Search for the cell housing the specified text and yield its (X, Y) center coordinate. 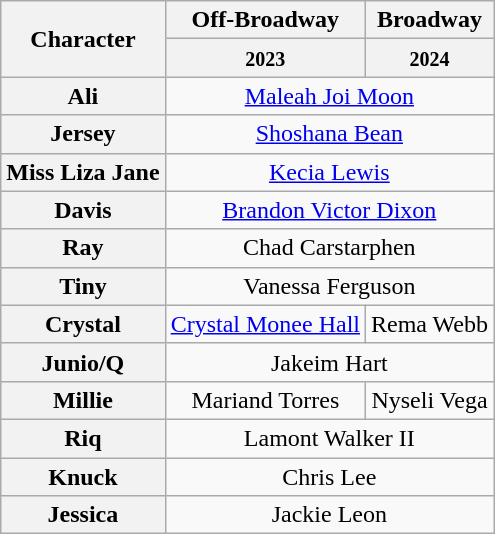
Knuck (83, 477)
Davis (83, 210)
Character (83, 39)
Broadway (430, 20)
Rema Webb (430, 324)
Chad Carstarphen (329, 248)
2023 (265, 58)
Chris Lee (329, 477)
Shoshana Bean (329, 134)
Millie (83, 400)
Lamont Walker II (329, 438)
Ali (83, 96)
Jackie Leon (329, 515)
Jakeim Hart (329, 362)
Off-Broadway (265, 20)
Kecia Lewis (329, 172)
Maleah Joi Moon (329, 96)
Mariand Torres (265, 400)
Crystal (83, 324)
Vanessa Ferguson (329, 286)
Ray (83, 248)
Junio/Q (83, 362)
Brandon Victor Dixon (329, 210)
Nyseli Vega (430, 400)
Riq (83, 438)
2024 (430, 58)
Jessica (83, 515)
Miss Liza Jane (83, 172)
Tiny (83, 286)
Crystal Monee Hall (265, 324)
Jersey (83, 134)
